Determine the (X, Y) coordinate at the center of the cell enclosing the given text.  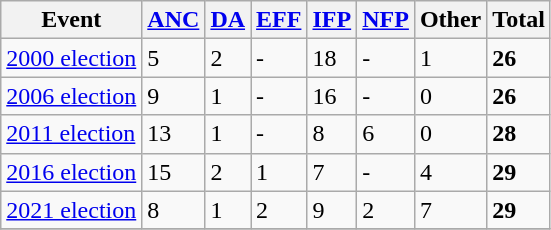
Other (450, 20)
EFF (279, 20)
IFP (332, 20)
NFP (386, 20)
DA (228, 20)
2011 election (72, 134)
2016 election (72, 172)
ANC (174, 20)
4 (450, 172)
5 (174, 58)
2000 election (72, 58)
28 (519, 134)
Total (519, 20)
13 (174, 134)
2021 election (72, 210)
18 (332, 58)
Event (72, 20)
15 (174, 172)
16 (332, 96)
6 (386, 134)
2006 election (72, 96)
